Return the [X, Y] coordinate for the center point of the cell that contains the specified text.  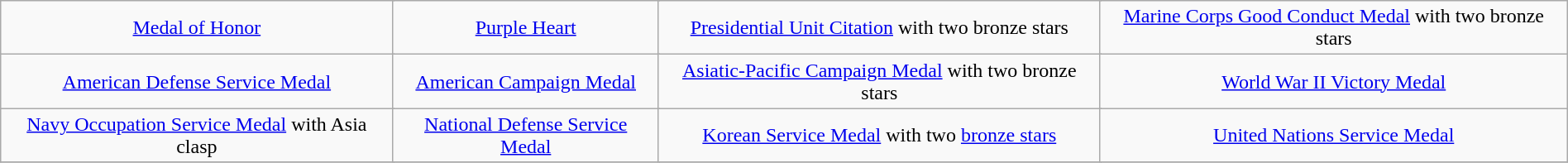
Marine Corps Good Conduct Medal with two bronze stars [1333, 28]
National Defense Service Medal [526, 136]
Presidential Unit Citation with two bronze stars [879, 28]
Purple Heart [526, 28]
Medal of Honor [197, 28]
Korean Service Medal with two bronze stars [879, 136]
Asiatic-Pacific Campaign Medal with two bronze stars [879, 81]
American Defense Service Medal [197, 81]
Navy Occupation Service Medal with Asia clasp [197, 136]
American Campaign Medal [526, 81]
World War II Victory Medal [1333, 81]
United Nations Service Medal [1333, 136]
